From the cell containing the given text, extract its center point as (x, y) coordinate. 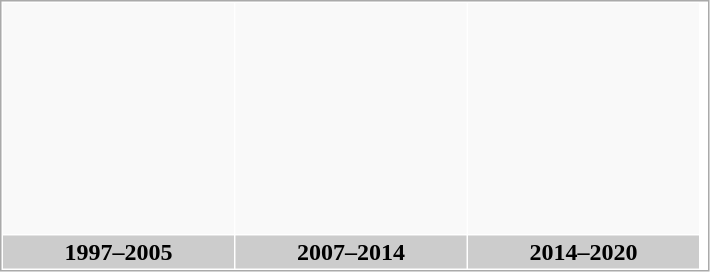
2007–2014 (352, 252)
1997–2005 (118, 252)
2014–2020 (584, 252)
